Locate the cell with the specified text and output its [X, Y] center coordinate. 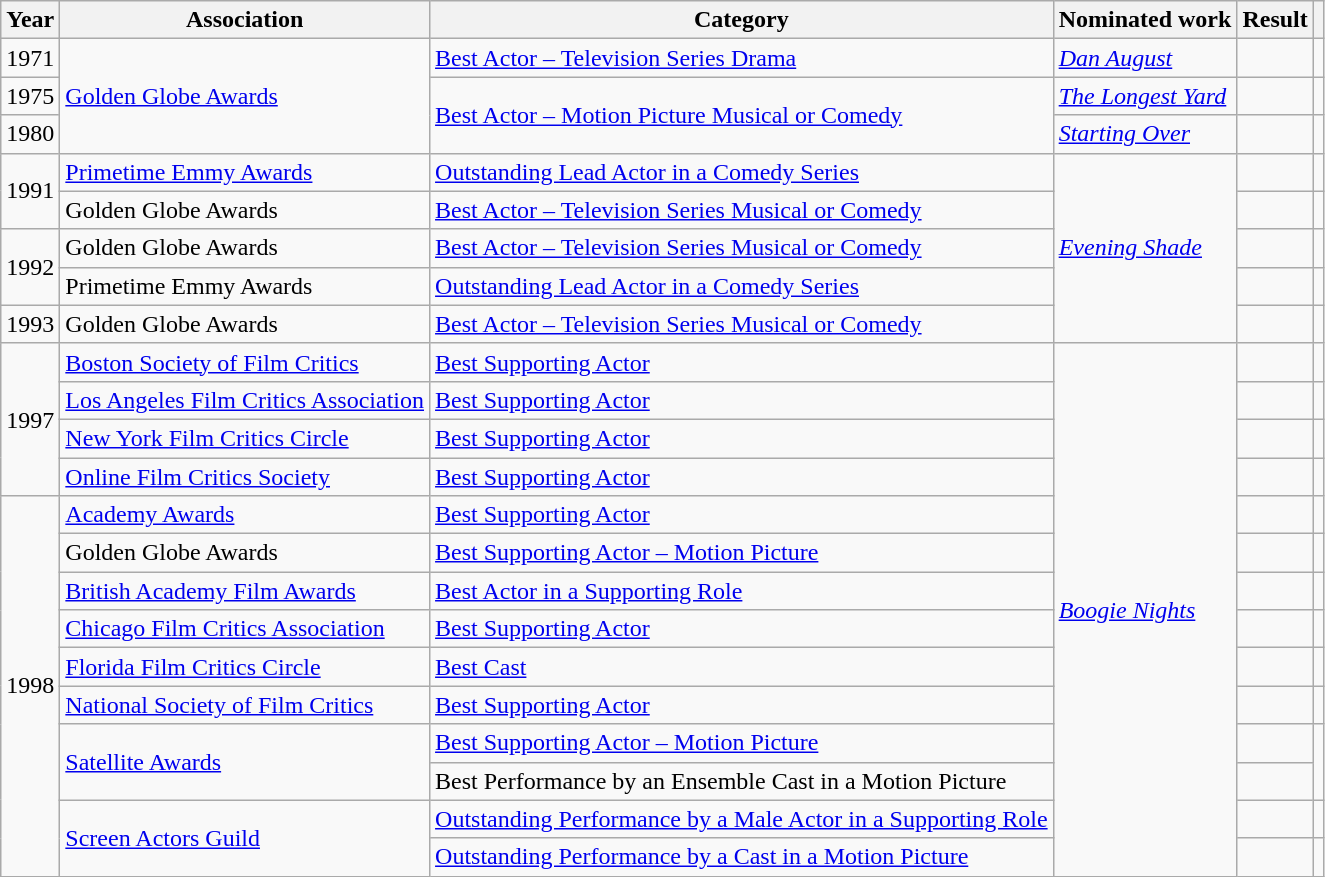
Association [245, 20]
1980 [30, 134]
Best Actor in a Supporting Role [742, 591]
Starting Over [1145, 134]
Chicago Film Critics Association [245, 629]
Best Performance by an Ensemble Cast in a Motion Picture [742, 781]
New York Film Critics Circle [245, 438]
1997 [30, 419]
Best Actor – Motion Picture Musical or Comedy [742, 115]
1993 [30, 324]
Satellite Awards [245, 762]
Year [30, 20]
1975 [30, 96]
Category [742, 20]
Result [1275, 20]
Outstanding Performance by a Male Actor in a Supporting Role [742, 819]
British Academy Film Awards [245, 591]
Online Film Critics Society [245, 477]
Florida Film Critics Circle [245, 667]
Screen Actors Guild [245, 838]
1991 [30, 191]
Boston Society of Film Critics [245, 362]
Evening Shade [1145, 248]
1971 [30, 58]
Best Cast [742, 667]
Best Actor – Television Series Drama [742, 58]
Boogie Nights [1145, 610]
Outstanding Performance by a Cast in a Motion Picture [742, 857]
Nominated work [1145, 20]
1992 [30, 267]
The Longest Yard [1145, 96]
Los Angeles Film Critics Association [245, 400]
National Society of Film Critics [245, 705]
Dan August [1145, 58]
1998 [30, 686]
Academy Awards [245, 515]
